Provide the (X, Y) coordinate of the cell's center where the given text is located.  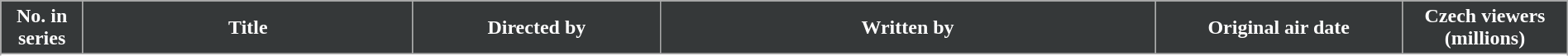
Written by (907, 28)
Title (248, 28)
Original air date (1279, 28)
Directed by (536, 28)
Czech viewers(millions) (1485, 28)
No. inseries (42, 28)
